Return the [x, y] coordinate for the center point of the cell that contains the specified text.  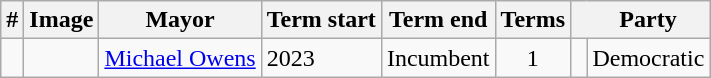
1 [533, 58]
Image [62, 20]
Mayor [180, 20]
Democratic [648, 58]
Incumbent [438, 58]
2023 [321, 58]
Terms [533, 20]
Party [648, 20]
Michael Owens [180, 58]
# [12, 20]
Term start [321, 20]
Term end [438, 20]
